For the text-containing cell, return its midpoint in (X, Y) coordinate format. 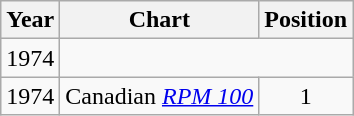
Chart (160, 20)
1 (306, 96)
Canadian RPM 100 (160, 96)
Position (306, 20)
Year (30, 20)
